For the text-containing cell, return its midpoint in [X, Y] coordinate format. 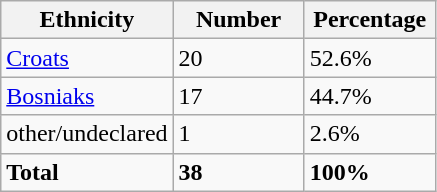
other/undeclared [87, 134]
Ethnicity [87, 20]
1 [238, 134]
Total [87, 172]
Number [238, 20]
2.6% [370, 134]
20 [238, 58]
17 [238, 96]
44.7% [370, 96]
Bosniaks [87, 96]
52.6% [370, 58]
Croats [87, 58]
100% [370, 172]
Percentage [370, 20]
38 [238, 172]
